Locate the cell with the specified text and output its (X, Y) center coordinate. 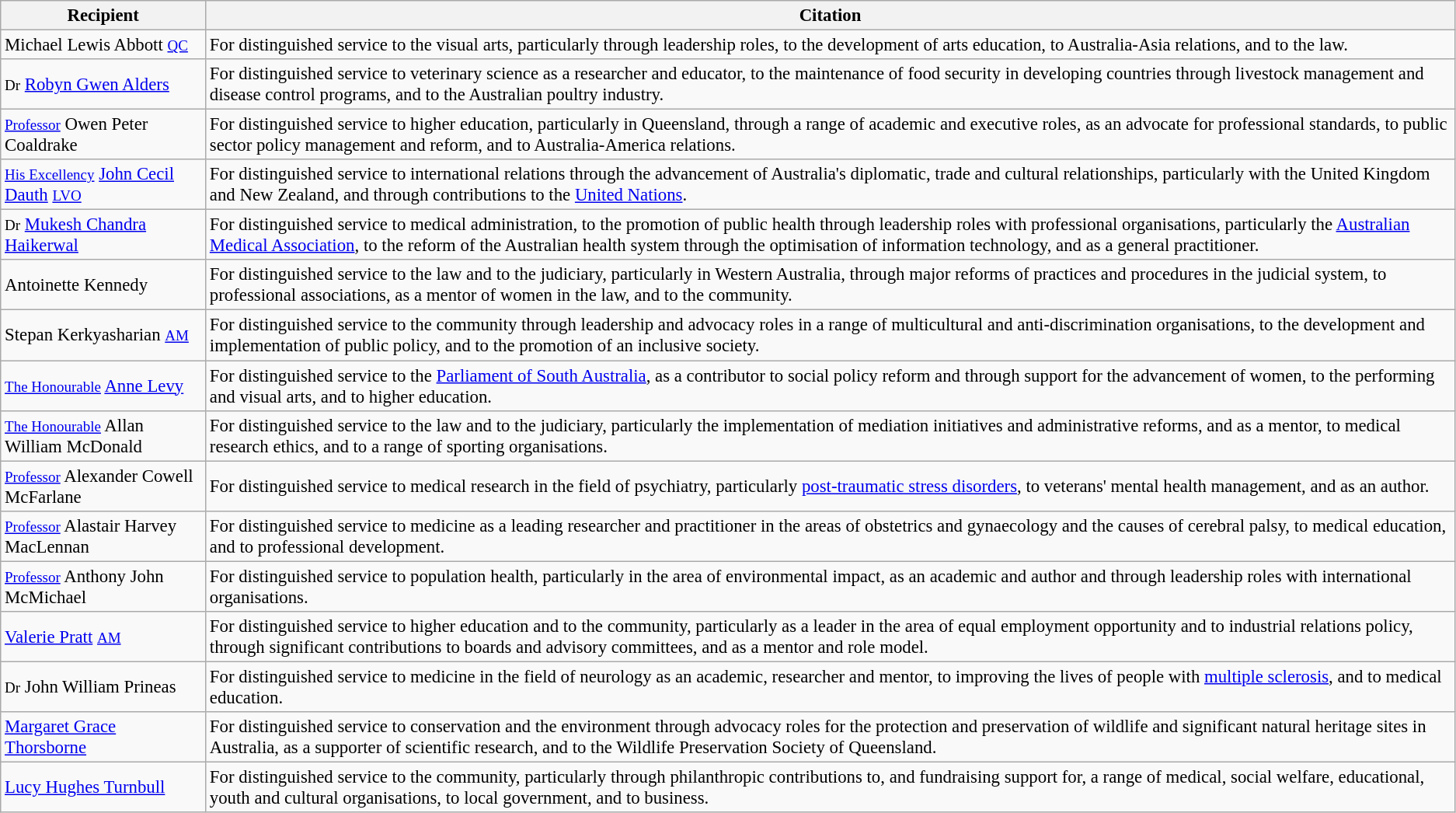
Valerie Pratt AM (103, 637)
Lucy Hughes Turnbull (103, 787)
Professor Anthony John McMichael (103, 586)
Antoinette Kennedy (103, 284)
Dr Mukesh Chandra Haikerwal (103, 235)
Dr John William Prineas (103, 687)
Professor Owen Peter Coaldrake (103, 135)
Professor Alexander Cowell McFarlane (103, 487)
Margaret Grace Thorsborne (103, 737)
The Honourable Allan William McDonald (103, 435)
Stepan Kerkyasharian AM (103, 336)
Dr Robyn Gwen Alders (103, 84)
Michael Lewis Abbott QC (103, 45)
His Excellency John Cecil Dauth LVO (103, 185)
Professor Alastair Harvey MacLennan (103, 536)
The Honourable Anne Levy (103, 386)
Citation (831, 16)
Recipient (103, 16)
